Pinpoint the cell where the given text exists, returning its [x, y] midpoint coordinate. 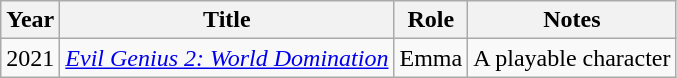
Role [431, 20]
2021 [30, 58]
Emma [431, 58]
Notes [572, 20]
A playable character [572, 58]
Title [227, 20]
Year [30, 20]
Evil Genius 2: World Domination [227, 58]
